Pinpoint the cell where the given text exists, returning its [X, Y] midpoint coordinate. 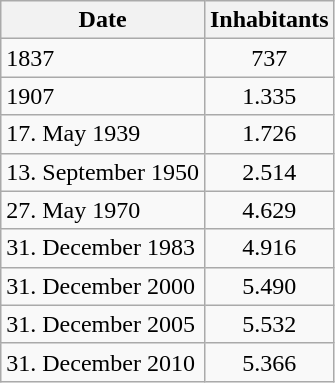
27. May 1970 [103, 210]
31. December 2010 [103, 362]
1837 [103, 58]
31. December 2000 [103, 286]
4.916 [269, 248]
5.532 [269, 324]
31. December 1983 [103, 248]
1.726 [269, 134]
31. December 2005 [103, 324]
737 [269, 58]
2.514 [269, 172]
1.335 [269, 96]
4.629 [269, 210]
5.366 [269, 362]
5.490 [269, 286]
Date [103, 20]
17. May 1939 [103, 134]
1907 [103, 96]
13. September 1950 [103, 172]
Inhabitants [269, 20]
